For the text-containing cell, return its midpoint in [X, Y] coordinate format. 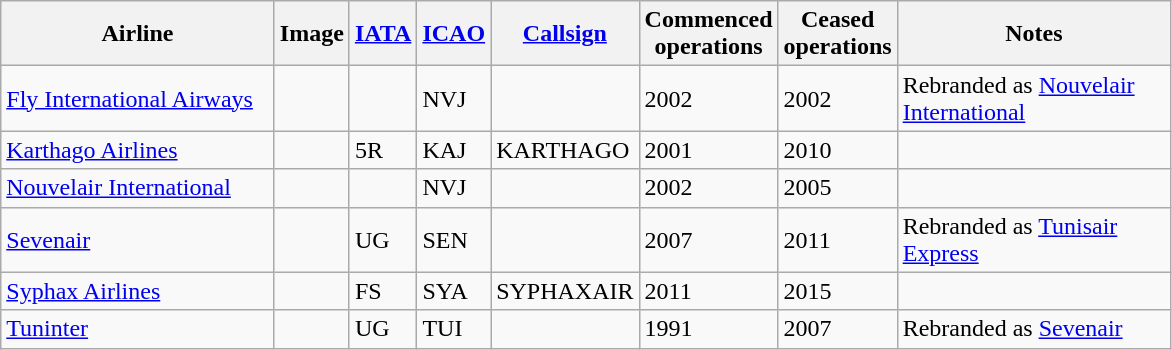
Airline [138, 34]
SYPHAXAIR [565, 291]
Ceasedoperations [838, 34]
Tuninter [138, 329]
KAJ [454, 150]
5R [383, 150]
2005 [838, 188]
2015 [838, 291]
FS [383, 291]
IATA [383, 34]
Rebranded as Sevenair [1034, 329]
Syphax Airlines [138, 291]
ICAO [454, 34]
Nouvelair International [138, 188]
Rebranded as Tunisair Express [1034, 240]
Sevenair [138, 240]
Commencedoperations [708, 34]
Callsign [565, 34]
TUI [454, 329]
KARTHAGO [565, 150]
Karthago Airlines [138, 150]
SYA [454, 291]
Rebranded as Nouvelair International [1034, 98]
2001 [708, 150]
1991 [708, 329]
Notes [1034, 34]
Image [312, 34]
Fly International Airways [138, 98]
2010 [838, 150]
SEN [454, 240]
